Identify which cell holds the provided text, then report its [x, y] central coordinate. 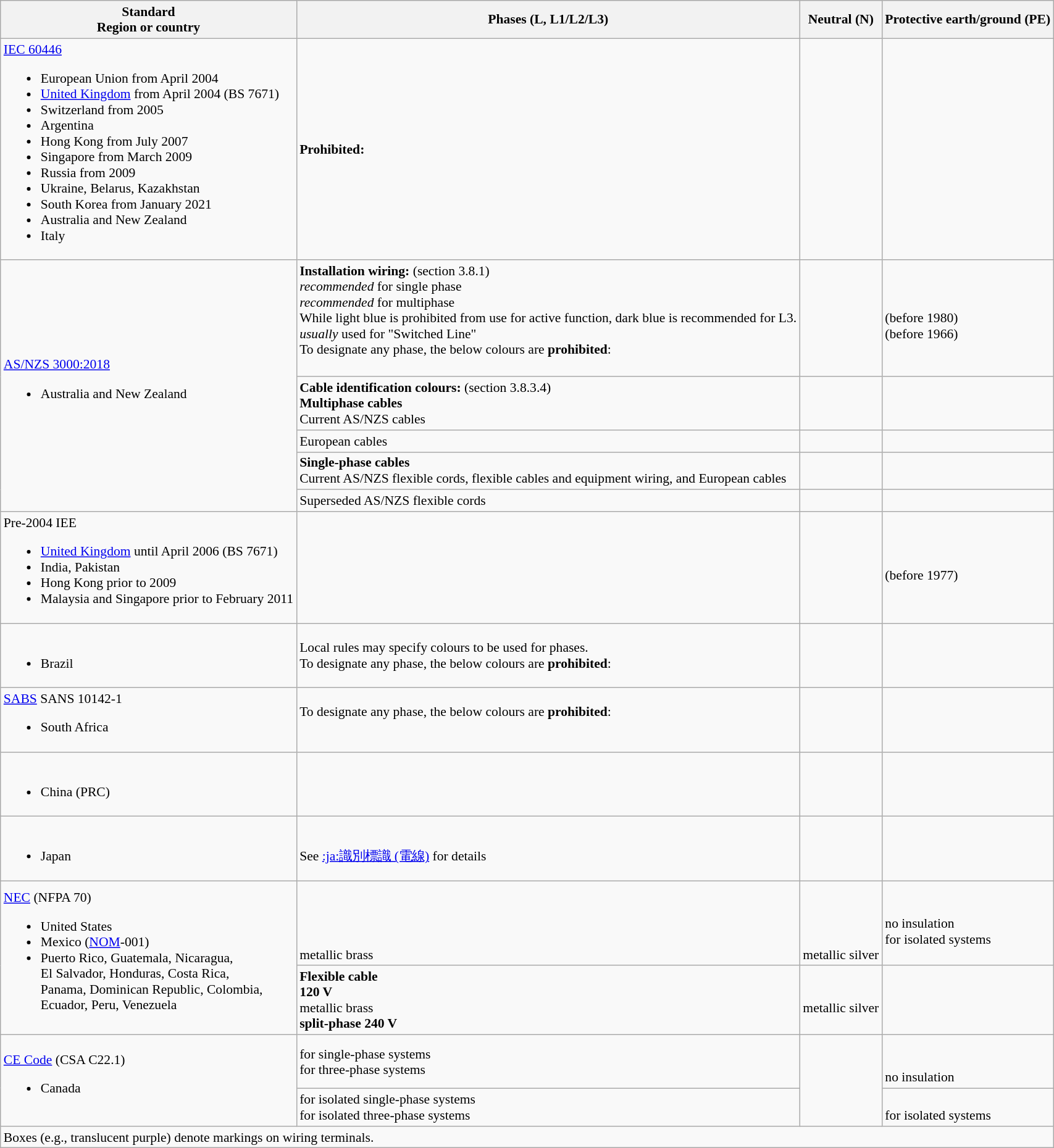
Boxes (e.g., translucent purple) denote markings on wiring terminals. [527, 1137]
Brazil [148, 655]
for isolated systems [968, 1107]
Cable identification colours: (section 3.8.3.4)Multiphase cables Current AS/NZS cables [548, 404]
European cables [548, 441]
China (PRC) [148, 784]
SABS SANS 10142-1South Africa [148, 720]
metallic brass [548, 923]
for isolated single-phase systems for isolated three-phase systems [548, 1107]
Protective earth/ground (PE) [968, 20]
StandardRegion or country [148, 20]
no insulation [968, 1062]
Single-phase cables Current AS/NZS flexible cords, flexible cables and equipment wiring, and European cables [548, 470]
To designate any phase, the below colours are prohibited: [548, 720]
Superseded AS/NZS flexible cords [548, 501]
Japan [148, 848]
(before 1980) (before 1966) [968, 318]
Flexible cable 120 V metallic brasssplit-phase 240 V [548, 1000]
Pre-2004 IEEUnited Kingdom until April 2006 (BS 7671)India, PakistanHong Kong prior to 2009Malaysia and Singapore prior to February 2011 [148, 568]
Neutral (N) [841, 20]
Prohibited: [548, 149]
(before 1977) [968, 568]
Phases (L, L1/L2/L3) [548, 20]
no insulation for isolated systems [968, 923]
Local rules may specify colours to be used for phases.To designate any phase, the below colours are prohibited: [548, 655]
See :ja:識別標識 (電線) for details [548, 848]
AS/NZS 3000:2018Australia and New Zealand [148, 386]
CE Code (CSA C22.1)Canada [148, 1081]
for single-phase systems for three-phase systems [548, 1062]
